Identify which cell holds the provided text, then report its [x, y] central coordinate. 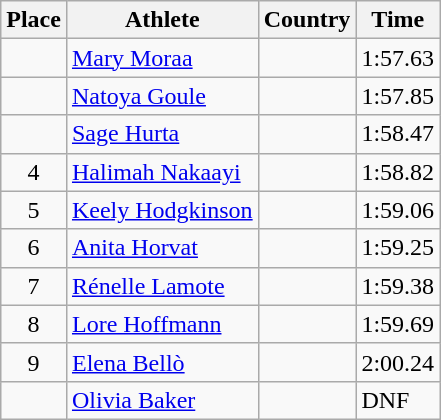
1:59.06 [398, 210]
8 [34, 324]
4 [34, 172]
Halimah Nakaayi [162, 172]
Athlete [162, 20]
Anita Horvat [162, 248]
9 [34, 362]
1:59.38 [398, 286]
Natoya Goule [162, 96]
2:00.24 [398, 362]
Time [398, 20]
1:59.69 [398, 324]
Olivia Baker [162, 400]
Mary Moraa [162, 58]
5 [34, 210]
1:57.63 [398, 58]
Rénelle Lamote [162, 286]
7 [34, 286]
Sage Hurta [162, 134]
Country [307, 20]
Place [34, 20]
1:59.25 [398, 248]
6 [34, 248]
1:58.82 [398, 172]
1:58.47 [398, 134]
1:57.85 [398, 96]
Elena Bellò [162, 362]
Keely Hodgkinson [162, 210]
DNF [398, 400]
Lore Hoffmann [162, 324]
